Extract the (x, y) coordinate from the center of the cell holding the provided text.  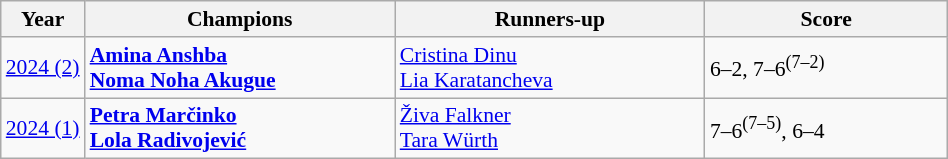
2024 (2) (43, 68)
6–2, 7–6(7–2) (826, 68)
Petra Marčinko Lola Radivojević (240, 128)
7–6(7–5), 6–4 (826, 128)
2024 (1) (43, 128)
Živa Falkner Tara Würth (550, 128)
Champions (240, 19)
Score (826, 19)
Runners-up (550, 19)
Amina Anshba Noma Noha Akugue (240, 68)
Cristina Dinu Lia Karatancheva (550, 68)
Year (43, 19)
